Scan for the cell matching the given text and deliver its (X, Y) coordinate at center. 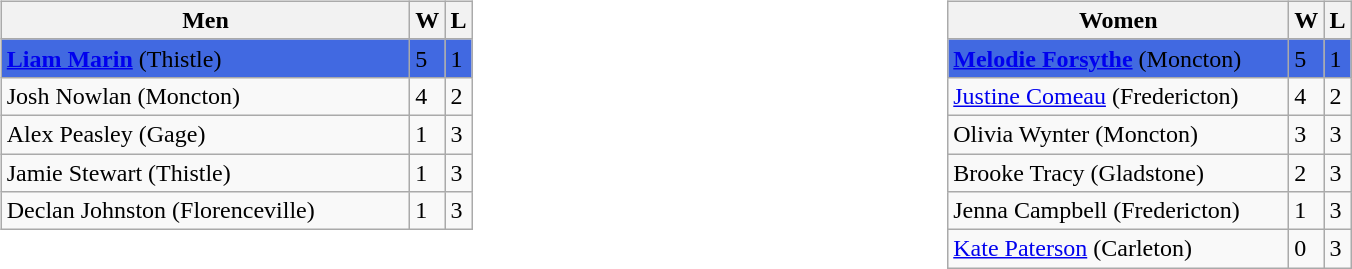
Brooke Tracy (Gladstone) (1118, 173)
Melodie Forsythe (Moncton) (1118, 58)
Liam Marin (Thistle) (206, 58)
Declan Johnston (Florenceville) (206, 211)
0 (1306, 249)
Women (1118, 20)
Olivia Wynter (Moncton) (1118, 134)
Jenna Campbell (Fredericton) (1118, 211)
Alex Peasley (Gage) (206, 134)
Men (206, 20)
Josh Nowlan (Moncton) (206, 96)
Kate Paterson (Carleton) (1118, 249)
Justine Comeau (Fredericton) (1118, 96)
Jamie Stewart (Thistle) (206, 173)
